Find where the given text appears and provide that cell's center as [x, y] coordinate. 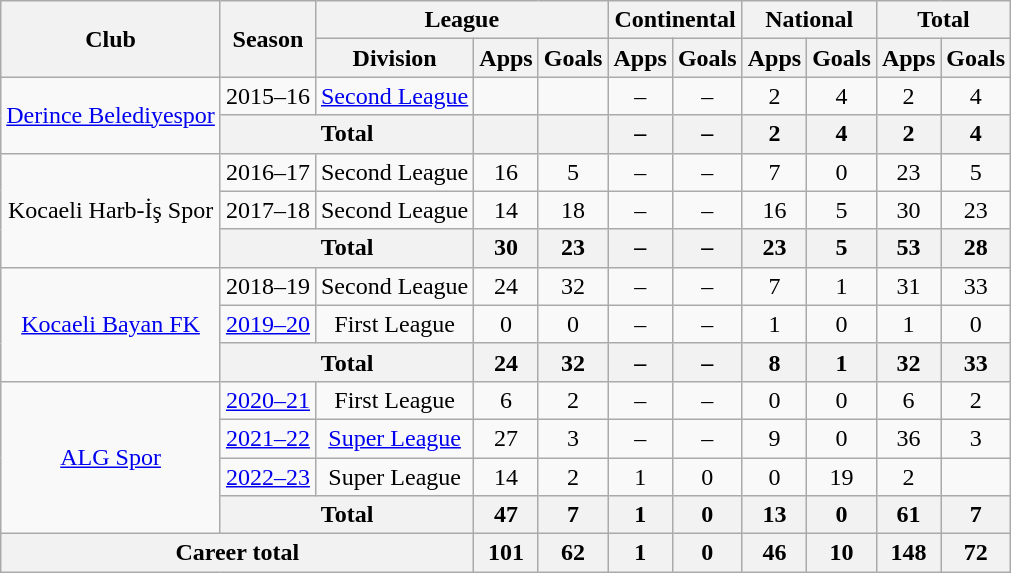
2021–22 [268, 438]
Derince Belediyespor [111, 115]
36 [908, 438]
62 [573, 553]
72 [976, 553]
13 [774, 515]
2015–16 [268, 96]
61 [908, 515]
101 [506, 553]
Kocaeli Bayan FK [111, 324]
19 [842, 477]
8 [774, 362]
46 [774, 553]
31 [908, 286]
9 [774, 438]
2016–17 [268, 172]
28 [976, 248]
National [809, 20]
Division [394, 58]
2022–23 [268, 477]
Kocaeli Harb-İş Spor [111, 210]
2018–19 [268, 286]
2017–18 [268, 210]
2019–20 [268, 324]
10 [842, 553]
47 [506, 515]
League [462, 20]
148 [908, 553]
ALG Spor [111, 457]
Career total [238, 553]
Season [268, 39]
Continental [675, 20]
18 [573, 210]
2020–21 [268, 400]
Club [111, 39]
53 [908, 248]
27 [506, 438]
